Pinpoint the cell where the given text exists, returning its (x, y) midpoint coordinate. 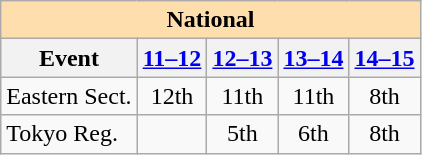
13–14 (314, 58)
Tokyo Reg. (69, 134)
11–12 (172, 58)
5th (242, 134)
14–15 (384, 58)
12th (172, 96)
12–13 (242, 58)
National (210, 20)
Event (69, 58)
6th (314, 134)
Eastern Sect. (69, 96)
